Identify which cell holds the provided text, then report its (X, Y) central coordinate. 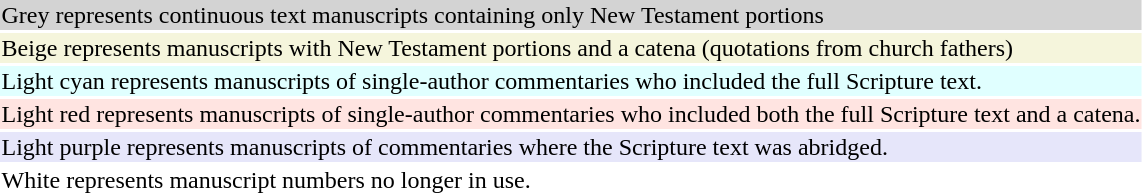
White represents manuscript numbers no longer in use. (571, 180)
Grey represents continuous text manuscripts containing only New Testament portions (571, 15)
Light cyan represents manuscripts of single-author commentaries who included the full Scripture text. (571, 81)
Light red represents manuscripts of single-author commentaries who included both the full Scripture text and a catena. (571, 114)
Beige represents manuscripts with New Testament portions and a catena (quotations from church fathers) (571, 48)
Light purple represents manuscripts of commentaries where the Scripture text was abridged. (571, 147)
